For the text-containing cell, return its midpoint in (x, y) coordinate format. 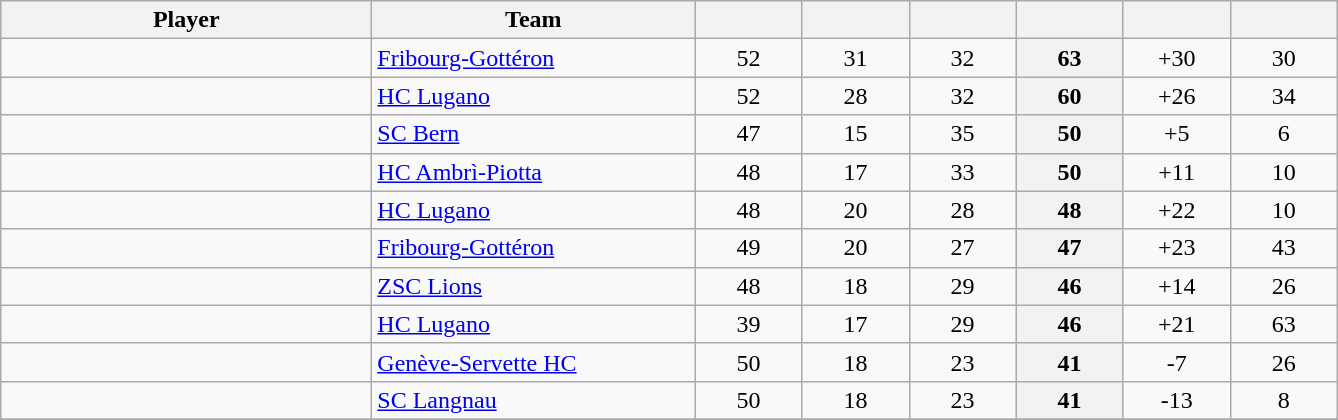
31 (856, 58)
+5 (1176, 134)
33 (962, 172)
27 (962, 248)
HC Ambrì-Piotta (534, 172)
+30 (1176, 58)
Genève-Servette HC (534, 362)
SC Langnau (534, 400)
30 (1284, 58)
43 (1284, 248)
+11 (1176, 172)
39 (748, 324)
+22 (1176, 210)
+21 (1176, 324)
35 (962, 134)
49 (748, 248)
15 (856, 134)
-7 (1176, 362)
8 (1284, 400)
ZSC Lions (534, 286)
6 (1284, 134)
Team (534, 20)
Player (186, 20)
+23 (1176, 248)
-13 (1176, 400)
+26 (1176, 96)
34 (1284, 96)
+14 (1176, 286)
SC Bern (534, 134)
60 (1070, 96)
